Return the (X, Y) coordinate for the center point of the cell that contains the specified text.  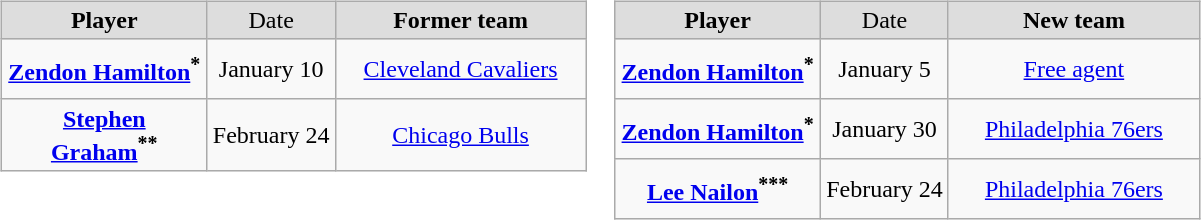
Former team (460, 20)
January 10 (271, 69)
Stephen Graham** (104, 135)
Free agent (1074, 69)
Lee Nailon*** (718, 189)
Cleveland Cavaliers (460, 69)
Chicago Bulls (460, 135)
January 5 (885, 69)
New team (1074, 20)
January 30 (885, 129)
